Extract the [x, y] coordinate from the center of the cell holding the provided text.  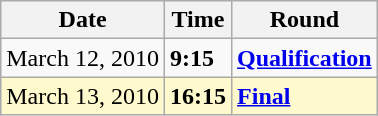
Round [305, 20]
16:15 [198, 96]
Time [198, 20]
Final [305, 96]
9:15 [198, 58]
Date [83, 20]
March 12, 2010 [83, 58]
March 13, 2010 [83, 96]
Qualification [305, 58]
